Scan for the cell matching the given text and deliver its [X, Y] coordinate at center. 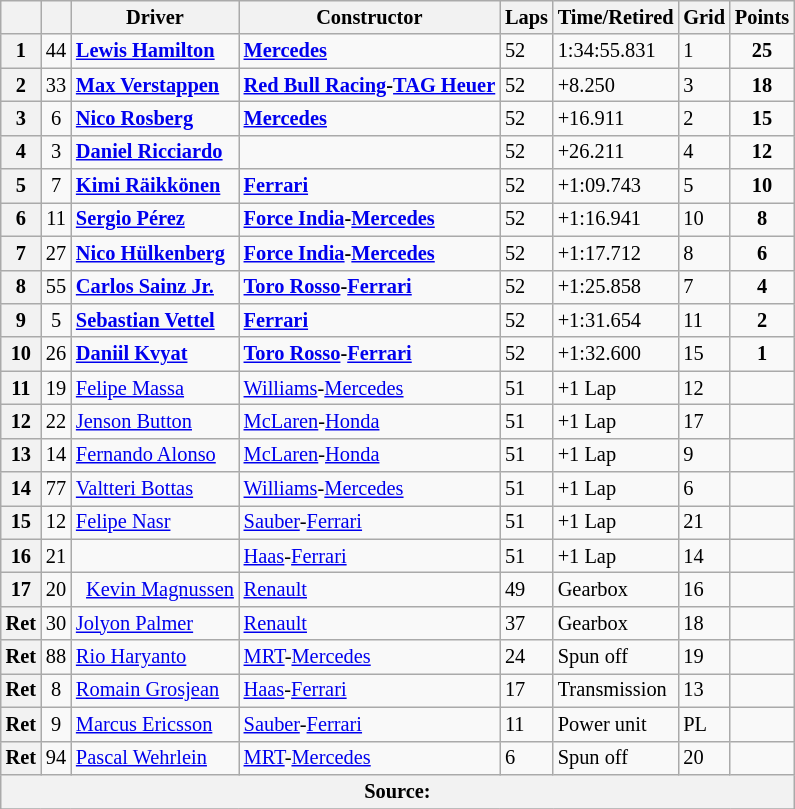
30 [56, 623]
37 [526, 623]
+16.911 [616, 118]
Sergio Pérez [155, 219]
1:34:55.831 [616, 51]
Fernando Alonso [155, 455]
Lewis Hamilton [155, 51]
94 [56, 758]
22 [56, 421]
Pascal Wehrlein [155, 758]
Driver [155, 17]
Sebastian Vettel [155, 320]
+1:16.941 [616, 219]
Daniel Ricciardo [155, 152]
Red Bull Racing-TAG Heuer [370, 85]
Points [762, 17]
Nico Hülkenberg [155, 253]
Kevin Magnussen [155, 589]
Carlos Sainz Jr. [155, 287]
Time/Retired [616, 17]
44 [56, 51]
+1:17.712 [616, 253]
Source: [398, 791]
27 [56, 253]
25 [762, 51]
Rio Haryanto [155, 657]
Romain Grosjean [155, 690]
Power unit [616, 724]
Jenson Button [155, 421]
Felipe Nasr [155, 522]
Constructor [370, 17]
Jolyon Palmer [155, 623]
Grid [704, 17]
Kimi Räikkönen [155, 186]
88 [56, 657]
Felipe Massa [155, 388]
Transmission [616, 690]
Laps [526, 17]
33 [56, 85]
49 [526, 589]
Nico Rosberg [155, 118]
Valtteri Bottas [155, 489]
+1:31.654 [616, 320]
Marcus Ericsson [155, 724]
+1:09.743 [616, 186]
77 [56, 489]
+8.250 [616, 85]
PL [704, 724]
24 [526, 657]
+1:25.858 [616, 287]
+1:32.600 [616, 354]
+26.211 [616, 152]
55 [56, 287]
Max Verstappen [155, 85]
Daniil Kvyat [155, 354]
26 [56, 354]
